Capture the cell that displays the provided text and extract its [X, Y] central coordinate. 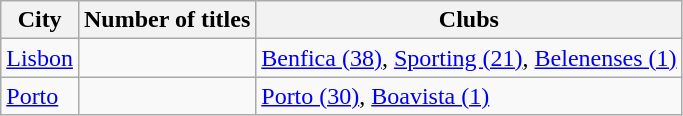
Number of titles [166, 20]
Lisbon [40, 58]
Benfica (38), Sporting (21), Belenenses (1) [469, 58]
City [40, 20]
Clubs [469, 20]
Porto [40, 96]
Porto (30), Boavista (1) [469, 96]
